Find where the given text appears and provide that cell's center as (X, Y) coordinate. 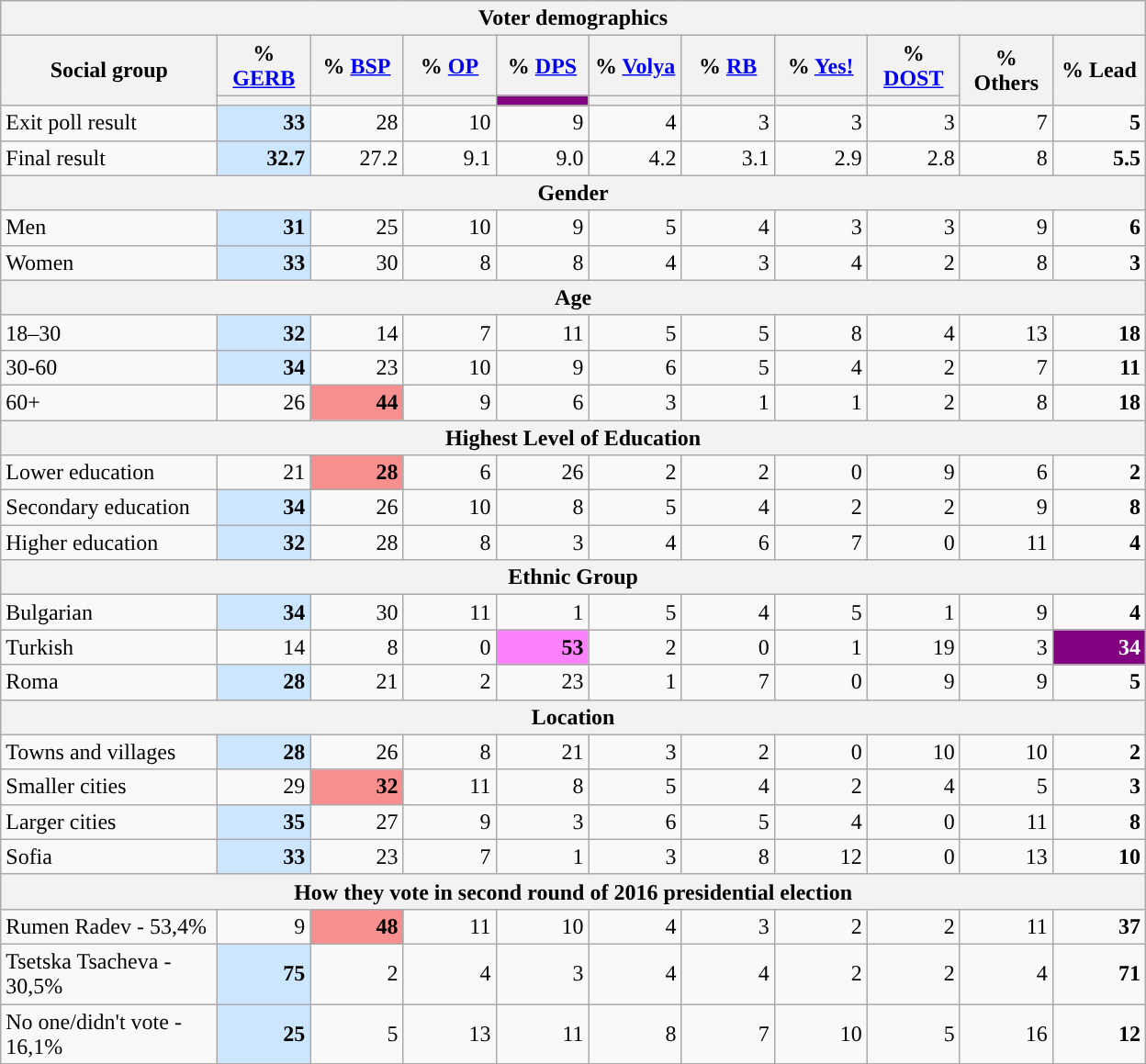
53 (542, 647)
% GERB (264, 66)
71 (1098, 973)
31 (264, 228)
No one/didn't vote - 16,1% (109, 1034)
48 (356, 926)
% Volya (635, 66)
Roma (109, 682)
How they vote in second round of 2016 presidential election (573, 891)
Voter demographics (573, 18)
Rumen Radev - 53,4% (109, 926)
% BSP (356, 66)
75 (264, 973)
Towns and villages (109, 752)
18–30 (109, 332)
Location (573, 717)
5.5 (1098, 158)
% Lead (1098, 71)
Gender (573, 193)
2.9 (821, 158)
% RB (727, 66)
30-60 (109, 367)
Men (109, 228)
% Yes! (821, 66)
Tsetska Tsacheva - 30,5% (109, 973)
Exit poll result (109, 123)
27 (356, 822)
% DPS (542, 66)
60+ (109, 402)
% OP (450, 66)
37 (1098, 926)
9.0 (542, 158)
Lower education (109, 473)
Ethnic Group (573, 577)
2.8 (913, 158)
32.7 (264, 158)
3.1 (727, 158)
Turkish (109, 647)
16 (1006, 1034)
Higher education (109, 543)
Smaller cities (109, 787)
Bulgarian (109, 612)
27.2 (356, 158)
9.1 (450, 158)
Secondary education (109, 508)
Larger cities (109, 822)
Social group (109, 71)
% Others (1006, 71)
44 (356, 402)
19 (913, 647)
Age (573, 297)
Women (109, 263)
Sofia (109, 857)
4.2 (635, 158)
% DOST (913, 66)
Highest Level of Education (573, 438)
35 (264, 822)
Final result (109, 158)
29 (264, 787)
